Identify which cell holds the provided text, then report its (x, y) central coordinate. 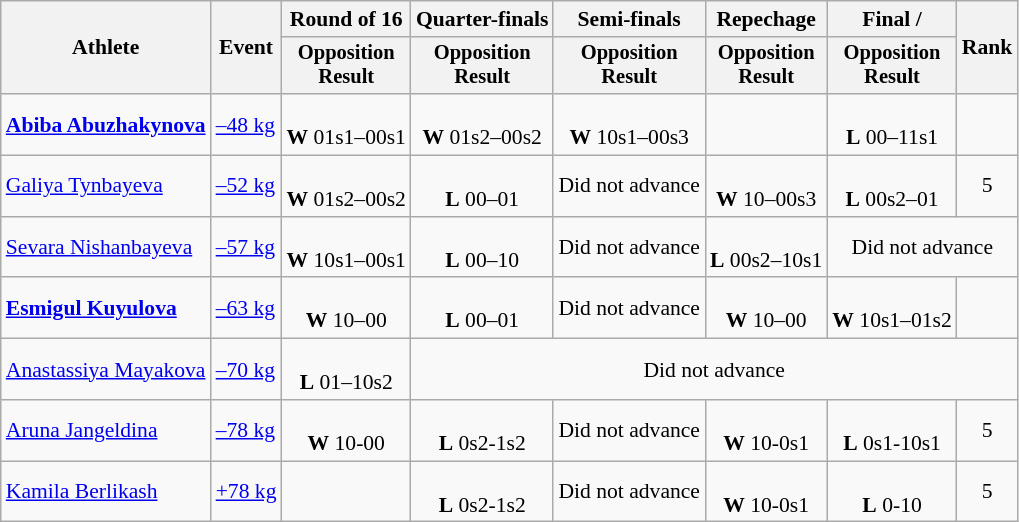
L 00s2–01 (892, 186)
–48 kg (246, 124)
L 0s1-10s1 (892, 430)
–63 kg (246, 308)
Kamila Berlikash (106, 492)
Round of 16 (346, 19)
L 0-10 (892, 492)
–57 kg (246, 248)
L 00s2–10s1 (766, 248)
W 10–00s3 (766, 186)
+78 kg (246, 492)
Esmigul Kuyulova (106, 308)
L 00–10 (482, 248)
Final / (892, 19)
–52 kg (246, 186)
W 10-00 (346, 430)
Rank (988, 48)
W 10s1–01s2 (892, 308)
Repechage (766, 19)
Aruna Jangeldina (106, 430)
W 01s1–00s1 (346, 124)
W 10s1–00s3 (629, 124)
Semi-finals (629, 19)
Athlete (106, 48)
Abiba Abuzhakynova (106, 124)
Quarter-finals (482, 19)
Galiya Tynbayeva (106, 186)
–70 kg (246, 370)
Event (246, 48)
W 10s1–00s1 (346, 248)
Anastassiya Mayakova (106, 370)
L 00–11s1 (892, 124)
Sevara Nishanbayeva (106, 248)
–78 kg (246, 430)
L 01–10s2 (346, 370)
